Scan for the cell matching the given text and deliver its [x, y] coordinate at center. 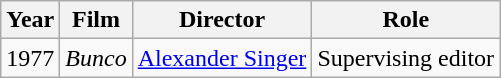
1977 [30, 58]
Role [406, 20]
Alexander Singer [222, 58]
Director [222, 20]
Film [96, 20]
Bunco [96, 58]
Supervising editor [406, 58]
Year [30, 20]
